Extract the (X, Y) coordinate from the center of the cell holding the provided text.  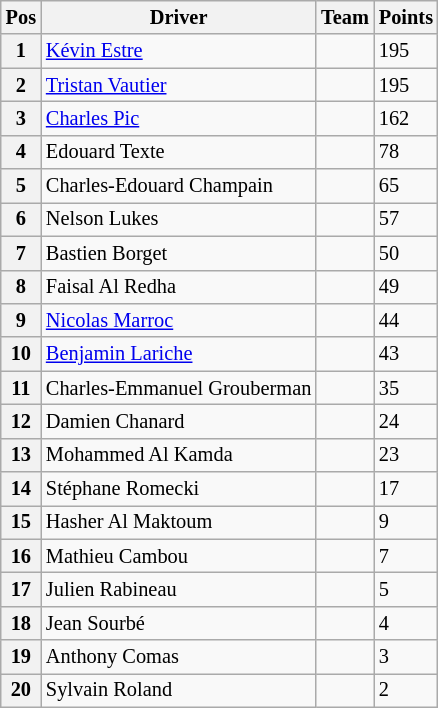
78 (406, 152)
23 (406, 455)
20 (21, 690)
11 (21, 388)
Bastien Borget (178, 253)
Sylvain Roland (178, 690)
13 (21, 455)
12 (21, 421)
44 (406, 320)
Nelson Lukes (178, 219)
8 (21, 287)
Damien Chanard (178, 421)
Pos (21, 17)
Nicolas Marroc (178, 320)
Tristan Vautier (178, 85)
6 (21, 219)
Benjamin Lariche (178, 354)
Charles-Emmanuel Grouberman (178, 388)
43 (406, 354)
57 (406, 219)
Charles Pic (178, 118)
Edouard Texte (178, 152)
49 (406, 287)
Mathieu Cambou (178, 556)
Mohammed Al Kamda (178, 455)
Faisal Al Redha (178, 287)
24 (406, 421)
Stéphane Romecki (178, 489)
35 (406, 388)
15 (21, 522)
Kévin Estre (178, 51)
10 (21, 354)
50 (406, 253)
18 (21, 623)
Team (345, 17)
Charles-Edouard Champain (178, 186)
162 (406, 118)
65 (406, 186)
Jean Sourbé (178, 623)
Driver (178, 17)
Anthony Comas (178, 657)
19 (21, 657)
Points (406, 17)
14 (21, 489)
Hasher Al Maktoum (178, 522)
Julien Rabineau (178, 589)
1 (21, 51)
16 (21, 556)
